Locate the cell with the specified text and output its (x, y) center coordinate. 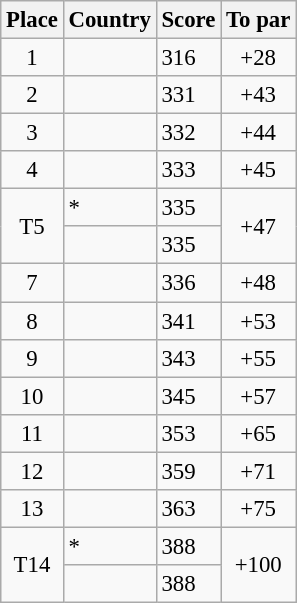
+75 (258, 509)
336 (188, 283)
+57 (258, 396)
4 (32, 170)
343 (188, 358)
To par (258, 20)
+47 (258, 226)
T14 (32, 564)
1 (32, 58)
+28 (258, 58)
316 (188, 58)
10 (32, 396)
T5 (32, 226)
363 (188, 509)
333 (188, 170)
8 (32, 321)
+55 (258, 358)
3 (32, 133)
+43 (258, 95)
341 (188, 321)
13 (32, 509)
+100 (258, 564)
+48 (258, 283)
Place (32, 20)
+71 (258, 471)
+53 (258, 321)
+65 (258, 433)
7 (32, 283)
+44 (258, 133)
Country (110, 20)
9 (32, 358)
Score (188, 20)
11 (32, 433)
2 (32, 95)
+45 (258, 170)
345 (188, 396)
332 (188, 133)
359 (188, 471)
353 (188, 433)
331 (188, 95)
12 (32, 471)
